Identify which cell holds the provided text, then report its (x, y) central coordinate. 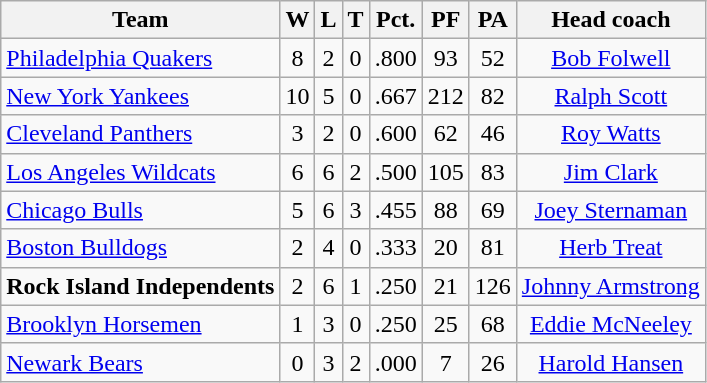
Newark Bears (140, 362)
.667 (396, 96)
212 (446, 96)
Brooklyn Horsemen (140, 324)
26 (492, 362)
Jim Clark (610, 172)
Chicago Bulls (140, 210)
Eddie McNeeley (610, 324)
.500 (396, 172)
Los Angeles Wildcats (140, 172)
Cleveland Panthers (140, 134)
62 (446, 134)
.800 (396, 58)
21 (446, 286)
L (328, 20)
46 (492, 134)
.333 (396, 248)
Bob Folwell (610, 58)
10 (298, 96)
68 (492, 324)
4 (328, 248)
20 (446, 248)
25 (446, 324)
Joey Sternaman (610, 210)
Herb Treat (610, 248)
82 (492, 96)
Boston Bulldogs (140, 248)
7 (446, 362)
93 (446, 58)
Roy Watts (610, 134)
88 (446, 210)
T (356, 20)
69 (492, 210)
.600 (396, 134)
.455 (396, 210)
Johnny Armstrong (610, 286)
52 (492, 58)
.000 (396, 362)
PA (492, 20)
Ralph Scott (610, 96)
8 (298, 58)
Rock Island Independents (140, 286)
W (298, 20)
Head coach (610, 20)
105 (446, 172)
PF (446, 20)
126 (492, 286)
New York Yankees (140, 96)
83 (492, 172)
81 (492, 248)
Pct. (396, 20)
Harold Hansen (610, 362)
Team (140, 20)
Philadelphia Quakers (140, 58)
